Scan for the cell matching the given text and deliver its (X, Y) coordinate at center. 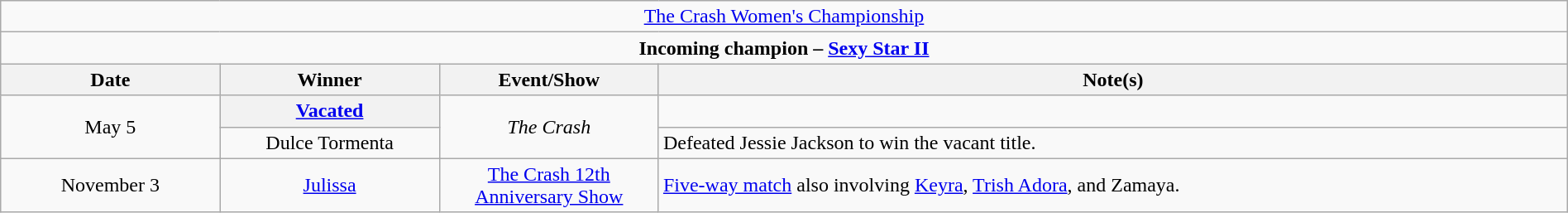
Incoming champion – Sexy Star II (784, 48)
Note(s) (1113, 80)
May 5 (111, 127)
Julissa (329, 186)
The Crash 12th Anniversary Show (549, 186)
The Crash (549, 127)
Winner (329, 80)
The Crash Women's Championship (784, 17)
November 3 (111, 186)
Date (111, 80)
Defeated Jessie Jackson to win the vacant title. (1113, 143)
Vacated (329, 111)
Five-way match also involving Keyra, Trish Adora, and Zamaya. (1113, 186)
Event/Show (549, 80)
Dulce Tormenta (329, 143)
